Pinpoint the cell where the given text exists, returning its [X, Y] midpoint coordinate. 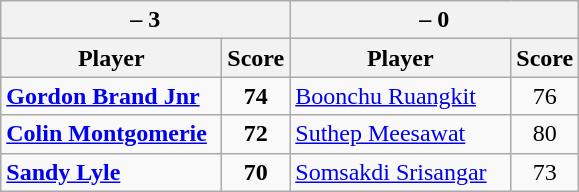
Gordon Brand Jnr [112, 96]
76 [545, 96]
70 [256, 172]
72 [256, 134]
73 [545, 172]
Boonchu Ruangkit [400, 96]
Colin Montgomerie [112, 134]
80 [545, 134]
Somsakdi Srisangar [400, 172]
– 3 [146, 20]
74 [256, 96]
Suthep Meesawat [400, 134]
Sandy Lyle [112, 172]
– 0 [434, 20]
